Detect which cell encompasses the target text, then output its (X, Y) center coordinate. 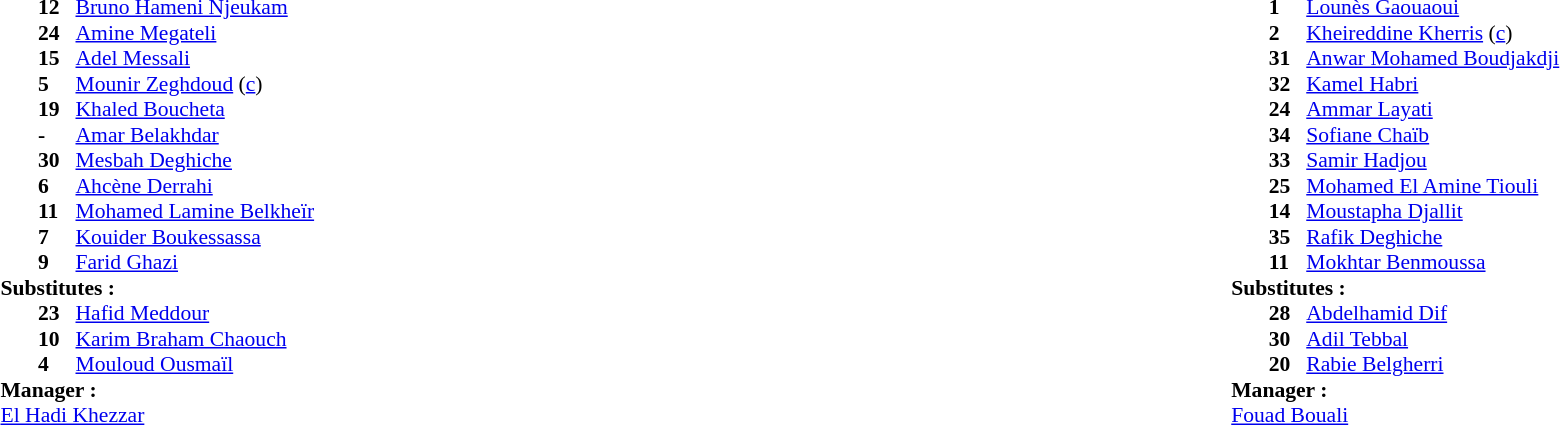
32 (1288, 84)
- (57, 135)
Mohamed Lamine Belkheïr (226, 211)
Adel Messali (226, 59)
2 (1288, 33)
7 (57, 237)
Khaled Boucheta (226, 109)
25 (1288, 186)
Karim Braham Chaouch (226, 339)
Mounir Zeghdoud (c) (226, 84)
10 (57, 339)
Kouider Boukessassa (226, 237)
35 (1288, 237)
Mesbah Deghiche (226, 161)
Hafid Meddour (226, 313)
5 (57, 84)
Amine Megateli (226, 33)
31 (1288, 59)
19 (57, 109)
Manager : (188, 390)
Farid Ghazi (226, 263)
4 (57, 365)
34 (1288, 135)
9 (57, 263)
Substitutes : (188, 288)
6 (57, 186)
Ahcène Derrahi (226, 186)
33 (1288, 161)
20 (1288, 365)
28 (1288, 313)
Amar Belakhdar (226, 135)
15 (57, 59)
23 (57, 313)
Mouloud Ousmaïl (226, 365)
14 (1288, 211)
